Detect which cell encompasses the target text, then output its [X, Y] center coordinate. 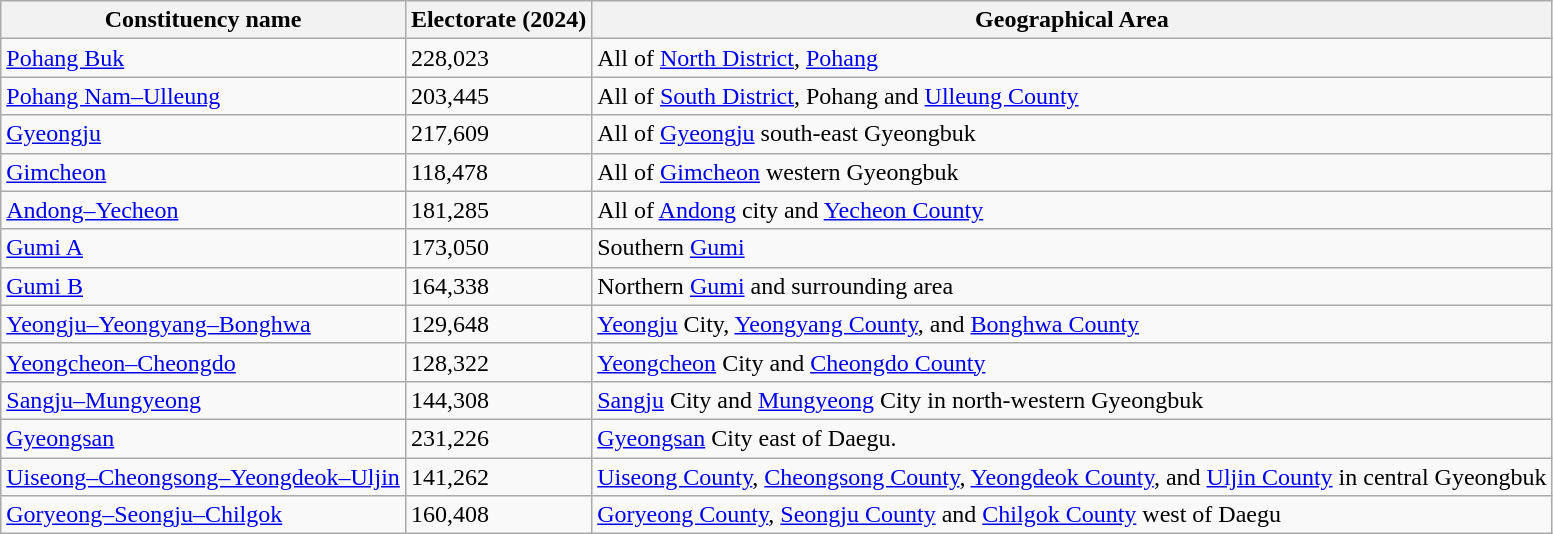
Gyeongju [204, 134]
173,050 [498, 248]
217,609 [498, 134]
118,478 [498, 172]
164,338 [498, 286]
144,308 [498, 400]
Geographical Area [1072, 20]
All of South District, Pohang and Ulleung County [1072, 96]
All of North District, Pohang [1072, 58]
Gyeongsan [204, 438]
Northern Gumi and surrounding area [1072, 286]
141,262 [498, 477]
Goryeong County, Seongju County and Chilgok County west of Daegu [1072, 515]
Electorate (2024) [498, 20]
Yeongcheon City and Cheongdo County [1072, 362]
All of Gimcheon western Gyeongbuk [1072, 172]
160,408 [498, 515]
All of Andong city and Yecheon County [1072, 210]
All of Gyeongju south-east Gyeongbuk [1072, 134]
Gumi B [204, 286]
Gumi A [204, 248]
Constituency name [204, 20]
Andong–Yecheon [204, 210]
129,648 [498, 324]
Uiseong–Cheongsong–Yeongdeok–Uljin [204, 477]
Sangju City and Mungyeong City in north-western Gyeongbuk [1072, 400]
Southern Gumi [1072, 248]
Gimcheon [204, 172]
181,285 [498, 210]
Yeongju–Yeongyang–Bonghwa [204, 324]
Gyeongsan City east of Daegu. [1072, 438]
231,226 [498, 438]
203,445 [498, 96]
Sangju–Mungyeong [204, 400]
Pohang Buk [204, 58]
228,023 [498, 58]
Yeongju City, Yeongyang County, and Bonghwa County [1072, 324]
128,322 [498, 362]
Pohang Nam–Ulleung [204, 96]
Yeongcheon–Cheongdo [204, 362]
Goryeong–Seongju–Chilgok [204, 515]
Uiseong County, Cheongsong County, Yeongdeok County, and Uljin County in central Gyeongbuk [1072, 477]
